For the text-containing cell, return its midpoint in [X, Y] coordinate format. 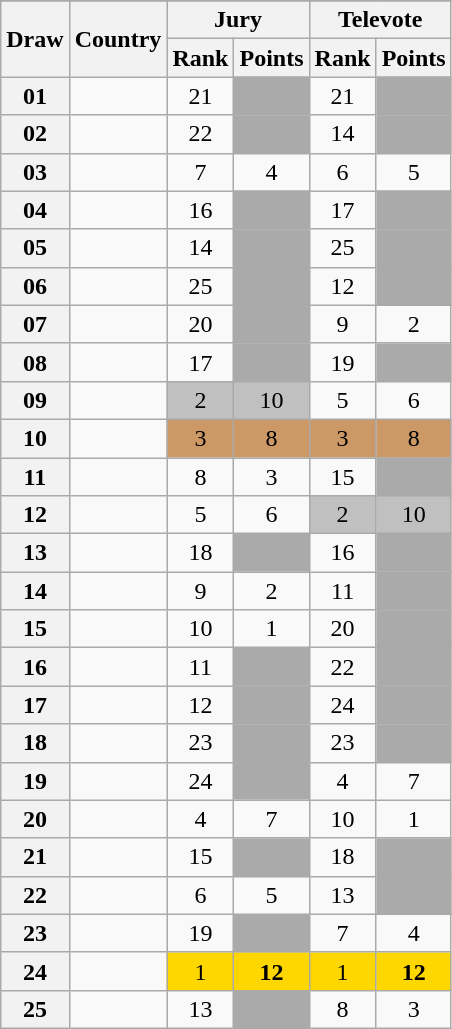
03 [35, 172]
Televote [380, 20]
07 [35, 324]
Jury [238, 20]
06 [35, 286]
04 [35, 210]
05 [35, 248]
Country [118, 39]
02 [35, 134]
01 [35, 96]
08 [35, 362]
Draw [35, 39]
09 [35, 400]
